Identify which cell holds the provided text, then report its [X, Y] central coordinate. 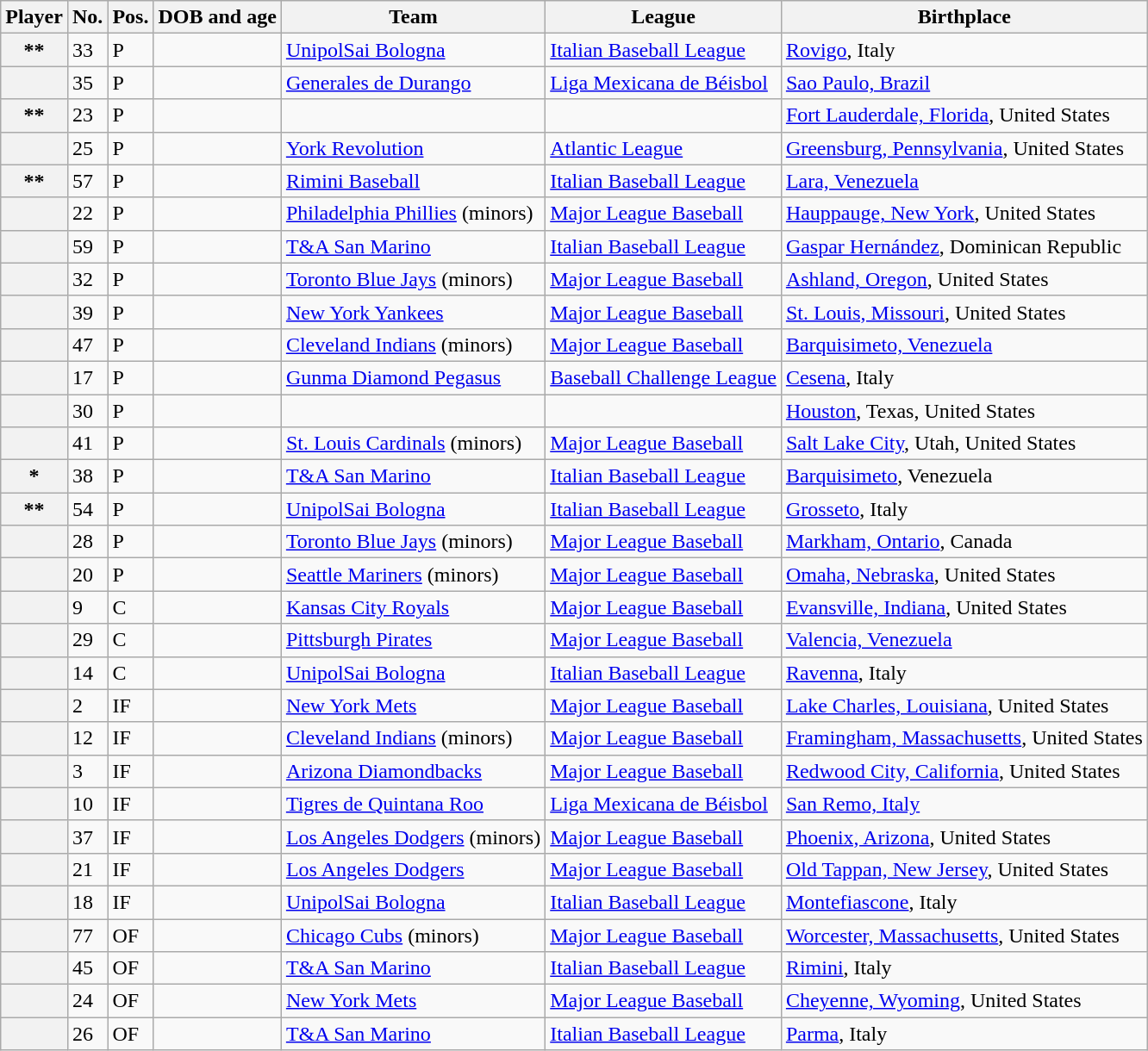
39 [87, 312]
22 [87, 214]
Player [34, 17]
Pos. [131, 17]
21 [87, 869]
* [34, 476]
54 [87, 509]
St. Louis, Missouri, United States [964, 312]
9 [87, 607]
New York Yankees [413, 312]
Los Angeles Dodgers [413, 869]
Pittsburgh Pirates [413, 640]
24 [87, 1001]
Worcester, Massachusetts, United States [964, 935]
No. [87, 17]
10 [87, 804]
Rovigo, Italy [964, 50]
Omaha, Nebraska, United States [964, 575]
Atlantic League [664, 148]
Philadelphia Phillies (minors) [413, 214]
35 [87, 83]
47 [87, 345]
Seattle Mariners (minors) [413, 575]
Rimini Baseball [413, 181]
Tigres de Quintana Roo [413, 804]
Salt Lake City, Utah, United States [964, 444]
25 [87, 148]
18 [87, 902]
Old Tappan, New Jersey, United States [964, 869]
3 [87, 771]
14 [87, 673]
Ashland, Oregon, United States [964, 279]
Hauppauge, New York, United States [964, 214]
Gaspar Hernández, Dominican Republic [964, 246]
Arizona Diamondbacks [413, 771]
Baseball Challenge League [664, 377]
29 [87, 640]
Sao Paulo, Brazil [964, 83]
Chicago Cubs (minors) [413, 935]
Houston, Texas, United States [964, 411]
26 [87, 1034]
Grosseto, Italy [964, 509]
Lake Charles, Louisiana, United States [964, 706]
Los Angeles Dodgers (minors) [413, 836]
Montefiascone, Italy [964, 902]
Birthplace [964, 17]
Framingham, Massachusetts, United States [964, 738]
Evansville, Indiana, United States [964, 607]
Markham, Ontario, Canada [964, 542]
Ravenna, Italy [964, 673]
York Revolution [413, 148]
12 [87, 738]
41 [87, 444]
St. Louis Cardinals (minors) [413, 444]
57 [87, 181]
77 [87, 935]
38 [87, 476]
59 [87, 246]
Gunma Diamond Pegasus [413, 377]
San Remo, Italy [964, 804]
Generales de Durango [413, 83]
32 [87, 279]
Valencia, Venezuela [964, 640]
2 [87, 706]
Rimini, Italy [964, 968]
League [664, 17]
Team [413, 17]
30 [87, 411]
Cheyenne, Wyoming, United States [964, 1001]
DOB and age [217, 17]
Lara, Venezuela [964, 181]
Cesena, Italy [964, 377]
17 [87, 377]
Greensburg, Pennsylvania, United States [964, 148]
37 [87, 836]
23 [87, 115]
Parma, Italy [964, 1034]
Redwood City, California, United States [964, 771]
45 [87, 968]
33 [87, 50]
Fort Lauderdale, Florida, United States [964, 115]
Kansas City Royals [413, 607]
Phoenix, Arizona, United States [964, 836]
28 [87, 542]
20 [87, 575]
